Detect which cell encompasses the target text, then output its [X, Y] center coordinate. 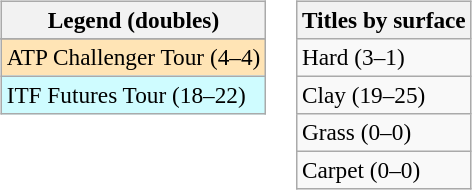
Legend (doubles) [133, 20]
Grass (0–0) [384, 133]
Carpet (0–0) [384, 171]
Clay (19–25) [384, 95]
Hard (3–1) [384, 57]
Titles by surface [384, 20]
ITF Futures Tour (18–22) [133, 95]
ATP Challenger Tour (4–4) [133, 57]
